Locate the cell with the specified text and output its [x, y] center coordinate. 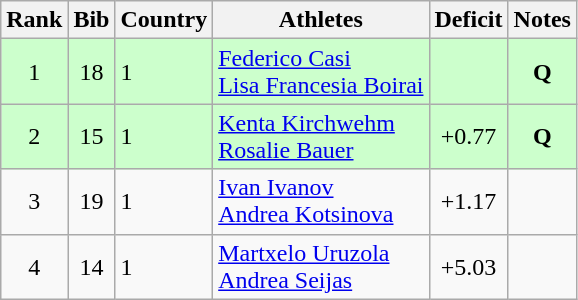
19 [92, 202]
Notes [542, 20]
14 [92, 266]
Athletes [321, 20]
2 [34, 136]
4 [34, 266]
Ivan IvanovAndrea Kotsinova [321, 202]
Federico CasiLisa Francesia Boirai [321, 72]
Bib [92, 20]
Martxelo UruzolaAndrea Seijas [321, 266]
+5.03 [468, 266]
Country [164, 20]
15 [92, 136]
Kenta KirchwehmRosalie Bauer [321, 136]
3 [34, 202]
+0.77 [468, 136]
Rank [34, 20]
+1.17 [468, 202]
Deficit [468, 20]
18 [92, 72]
